Search for the cell housing the specified text and yield its (x, y) center coordinate. 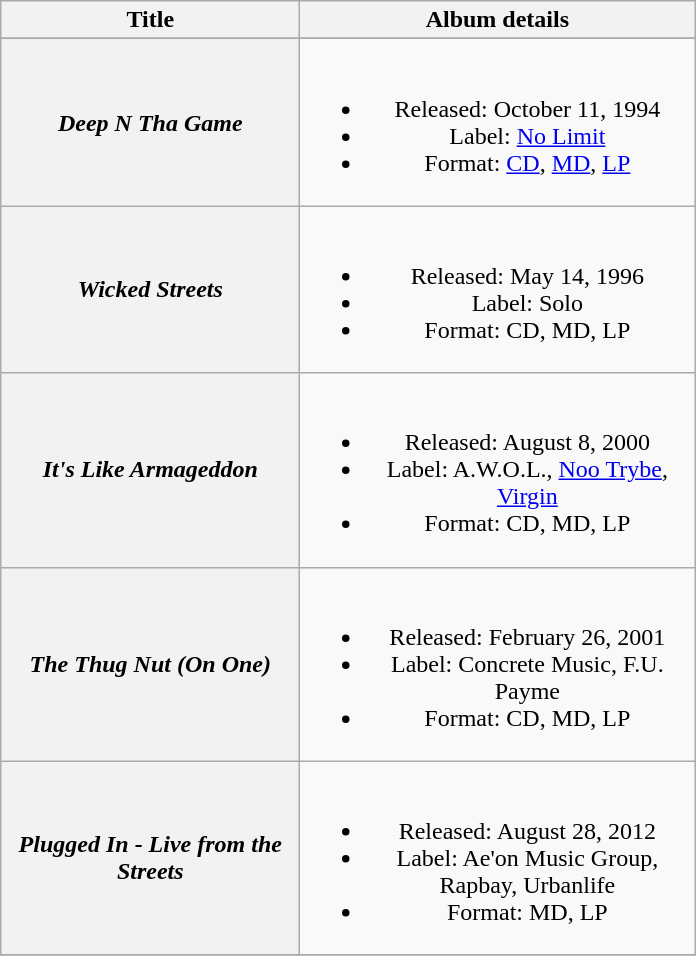
Wicked Streets (150, 290)
Deep N Tha Game (150, 122)
Album details (498, 20)
Released: August 8, 2000Label: A.W.O.L., Noo Trybe, VirginFormat: CD, MD, LP (498, 470)
Title (150, 20)
The Thug Nut (On One) (150, 664)
Released: May 14, 1996Label: SoloFormat: CD, MD, LP (498, 290)
Released: August 28, 2012Label: Ae'on Music Group, Rapbay, UrbanlifeFormat: MD, LP (498, 858)
Released: February 26, 2001Label: Concrete Music, F.U. PaymeFormat: CD, MD, LP (498, 664)
Released: October 11, 1994Label: No LimitFormat: CD, MD, LP (498, 122)
Plugged In - Live from the Streets (150, 858)
It's Like Armageddon (150, 470)
